Detect which cell encompasses the target text, then output its [X, Y] center coordinate. 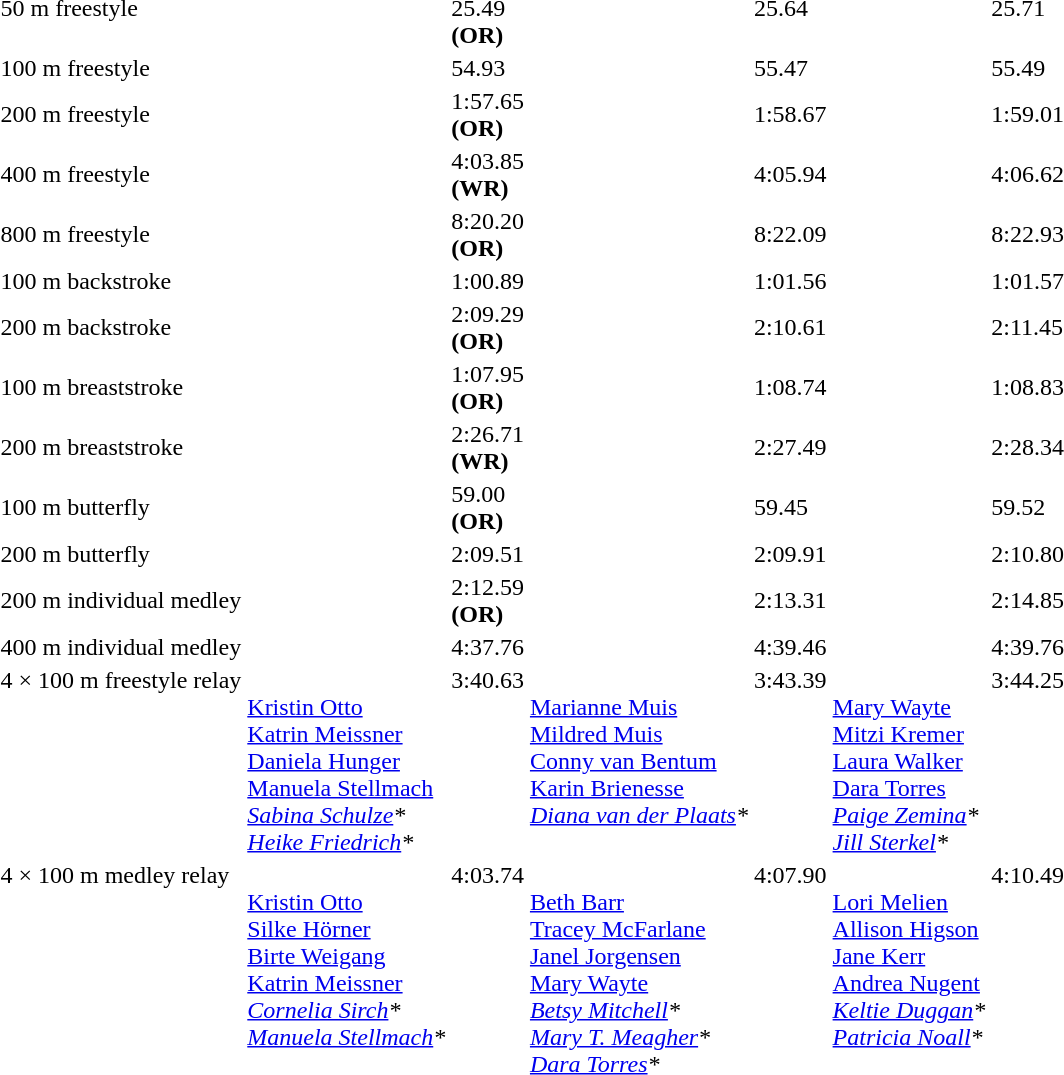
Mary Wayte Mitzi Kremer Laura Walker Dara Torres Paige Zemina* Jill Sterkel* [909, 761]
1:08.74 [790, 388]
1:00.89 [488, 281]
2:12.59 (OR) [488, 600]
1:57.65 (OR) [488, 114]
2:09.51 [488, 554]
4:39.46 [790, 647]
8:20.20 (OR) [488, 234]
2:09.29 (OR) [488, 328]
4:05.94 [790, 174]
3:40.63 [488, 761]
1:01.56 [790, 281]
2:10.61 [790, 328]
2:27.49 [790, 448]
59.00 (OR) [488, 508]
1:58.67 [790, 114]
4:03.85 (WR) [488, 174]
54.93 [488, 68]
1:07.95 (OR) [488, 388]
55.47 [790, 68]
Kristin Otto Katrin Meissner Daniela Hunger Manuela Stellmach Sabina Schulze* Heike Friedrich* [346, 761]
59.45 [790, 508]
Marianne Muis Mildred Muis Conny van Bentum Karin Brienesse Diana van der Plaats* [638, 761]
2:09.91 [790, 554]
3:43.39 [790, 761]
8:22.09 [790, 234]
2:26.71 (WR) [488, 448]
4:37.76 [488, 647]
2:13.31 [790, 600]
